Search for the cell housing the specified text and yield its [X, Y] center coordinate. 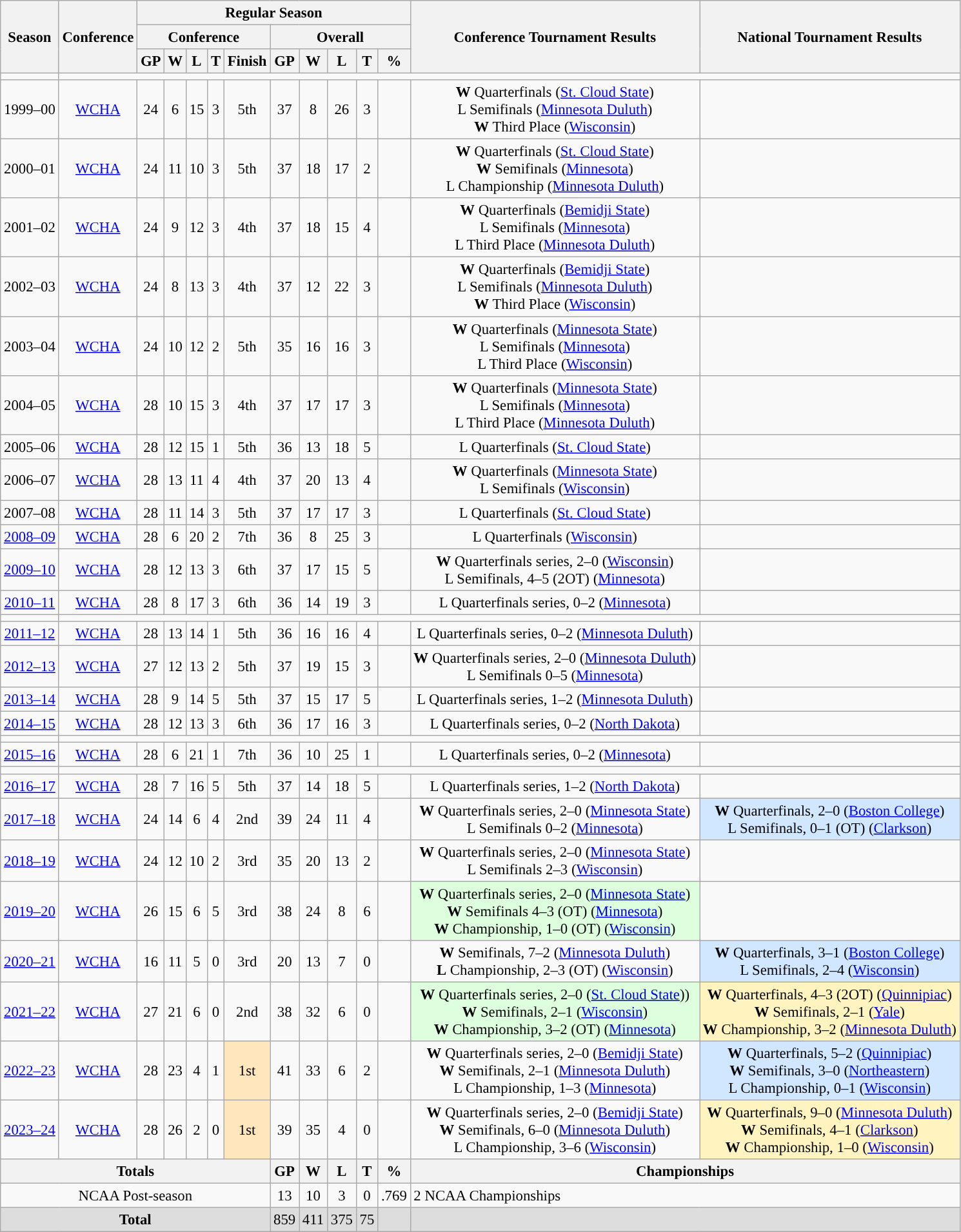
2017–18 [30, 819]
2013–14 [30, 699]
1999–00 [30, 110]
Totals [135, 1171]
National Tournament Results [829, 37]
Regular Season [273, 13]
W Quarterfinals (Minnesota State)L Semifinals (Minnesota)L Third Place (Minnesota Duluth) [555, 405]
W Quarterfinals (St. Cloud State)L Semifinals (Minnesota Duluth)W Third Place (Wisconsin) [555, 110]
.769 [394, 1196]
2014–15 [30, 724]
2001–02 [30, 228]
32 [313, 1012]
2003–04 [30, 346]
2002–03 [30, 287]
2015–16 [30, 755]
2 NCAA Championships [685, 1196]
Championships [685, 1171]
2010–11 [30, 603]
W Quarterfinals (St. Cloud State)W Semifinals (Minnesota)L Championship (Minnesota Duluth) [555, 169]
41 [285, 1071]
L Quarterfinals series, 1–2 (North Dakota) [555, 786]
2020–21 [30, 962]
375 [342, 1220]
22 [342, 287]
2007–08 [30, 513]
W Quarterfinals, 9–0 (Minnesota Duluth)W Semifinals, 4–1 (Clarkson)W Championship, 1–0 (Wisconsin) [829, 1129]
W Quarterfinals (Bemidji State)L Semifinals (Minnesota Duluth)W Third Place (Wisconsin) [555, 287]
W Quarterfinals, 5–2 (Quinnipiac)W Semifinals, 3–0 (Northeastern)L Championship, 0–1 (Wisconsin) [829, 1071]
Conference Tournament Results [555, 37]
2012–13 [30, 667]
W Quarterfinals (Minnesota State)L Semifinals (Minnesota)L Third Place (Wisconsin) [555, 346]
75 [366, 1220]
2021–22 [30, 1012]
W Quarterfinals, 4–3 (2OT) (Quinnipiac)W Semifinals, 2–1 (Yale)W Championship, 3–2 (Minnesota Duluth) [829, 1012]
W Quarterfinals series, 2–0 (Wisconsin)L Semifinals, 4–5 (2OT) (Minnesota) [555, 570]
2008–09 [30, 537]
2023–24 [30, 1129]
2006–07 [30, 480]
L Quarterfinals series, 1–2 (Minnesota Duluth) [555, 699]
2022–23 [30, 1071]
W Quarterfinals series, 2–0 (St. Cloud State))W Semifinals, 2–1 (Wisconsin)W Championship, 3–2 (OT) (Minnesota) [555, 1012]
W Quarterfinals series, 2–0 (Minnesota State)L Semifinals 0–2 (Minnesota) [555, 819]
Total [135, 1220]
2005–06 [30, 447]
859 [285, 1220]
Season [30, 37]
L Quarterfinals series, 0–2 (North Dakota) [555, 724]
2009–10 [30, 570]
2011–12 [30, 634]
23 [175, 1071]
W Quarterfinals series, 2–0 (Bemidji State) W Semifinals, 2–1 (Minnesota Duluth)L Championship, 1–3 (Minnesota) [555, 1071]
W Quarterfinals, 2–0 (Boston College)L Semifinals, 0–1 (OT) (Clarkson) [829, 819]
W Quarterfinals series, 2–0 (Bemidji State) W Semifinals, 6–0 (Minnesota Duluth)L Championship, 3–6 (Wisconsin) [555, 1129]
W Quarterfinals series, 2–0 (Minnesota Duluth)L Semifinals 0–5 (Minnesota) [555, 667]
2004–05 [30, 405]
Overall [341, 37]
L Quarterfinals series, 0–2 (Minnesota Duluth) [555, 634]
W Quarterfinals series, 2–0 (Minnesota State)W Semifinals 4–3 (OT) (Minnesota)W Championship, 1–0 (OT) (Wisconsin) [555, 911]
W Quarterfinals, 3–1 (Boston College)L Semifinals, 2–4 (Wisconsin) [829, 962]
W Quarterfinals series, 2–0 (Minnesota State)L Semifinals 2–3 (Wisconsin) [555, 860]
NCAA Post-season [135, 1196]
2019–20 [30, 911]
33 [313, 1071]
W Quarterfinals (Minnesota State)L Semifinals (Wisconsin) [555, 480]
W Quarterfinals (Bemidji State)L Semifinals (Minnesota)L Third Place (Minnesota Duluth) [555, 228]
Finish [246, 61]
2016–17 [30, 786]
L Quarterfinals (Wisconsin) [555, 537]
2000–01 [30, 169]
W Semifinals, 7–2 (Minnesota Duluth)L Championship, 2–3 (OT) (Wisconsin) [555, 962]
411 [313, 1220]
2018–19 [30, 860]
